Provide the [X, Y] coordinate of the cell's center where the given text is located.  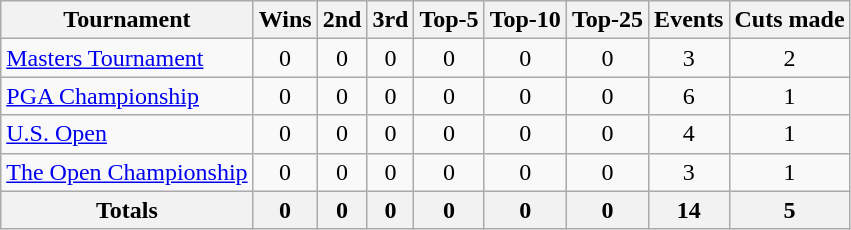
The Open Championship [127, 172]
Masters Tournament [127, 58]
4 [689, 134]
Top-5 [449, 20]
U.S. Open [127, 134]
Events [689, 20]
14 [689, 210]
3rd [390, 20]
PGA Championship [127, 96]
5 [790, 210]
Top-25 [607, 20]
2 [790, 58]
2nd [342, 20]
Top-10 [525, 20]
Wins [285, 20]
6 [689, 96]
Totals [127, 210]
Cuts made [790, 20]
Tournament [127, 20]
